Locate the cell with the specified text and output its (x, y) center coordinate. 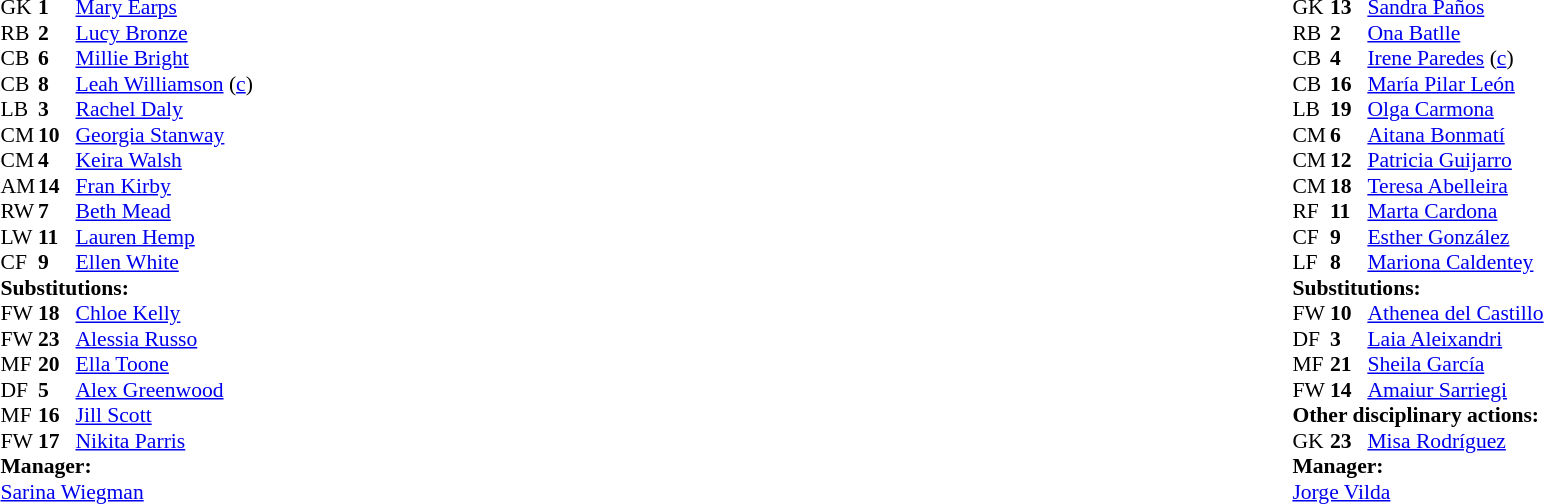
Alessia Russo (164, 339)
LF (1311, 263)
Irene Paredes (c) (1455, 59)
21 (1349, 365)
GK (1311, 441)
Marta Cardona (1455, 211)
Amaiur Sarriegi (1455, 390)
Beth Mead (164, 211)
Ella Toone (164, 365)
Mariona Caldentey (1455, 263)
Teresa Abelleira (1455, 186)
12 (1349, 161)
Olga Carmona (1455, 109)
5 (57, 390)
Other disciplinary actions: (1418, 415)
20 (57, 365)
María Pilar León (1455, 84)
17 (57, 441)
Millie Bright (164, 59)
Leah Williamson (c) (164, 84)
Esther González (1455, 237)
RF (1311, 211)
Keira Walsh (164, 161)
19 (1349, 109)
Lauren Hemp (164, 237)
Fran Kirby (164, 186)
Georgia Stanway (164, 135)
AM (19, 186)
7 (57, 211)
Nikita Parris (164, 441)
Ona Batlle (1455, 33)
Rachel Daly (164, 109)
Laia Aleixandri (1455, 339)
Misa Rodríguez (1455, 441)
Alex Greenwood (164, 390)
Athenea del Castillo (1455, 313)
Patricia Guijarro (1455, 161)
Chloe Kelly (164, 313)
Jill Scott (164, 415)
LW (19, 237)
Ellen White (164, 263)
Sheila García (1455, 365)
RW (19, 211)
Aitana Bonmatí (1455, 135)
Lucy Bronze (164, 33)
